Search for the cell housing the specified text and yield its [X, Y] center coordinate. 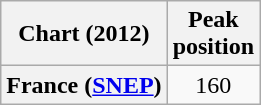
France (SNEP) [84, 85]
Chart (2012) [84, 34]
Peakposition [213, 34]
160 [213, 85]
